Identify which cell holds the provided text, then report its (X, Y) central coordinate. 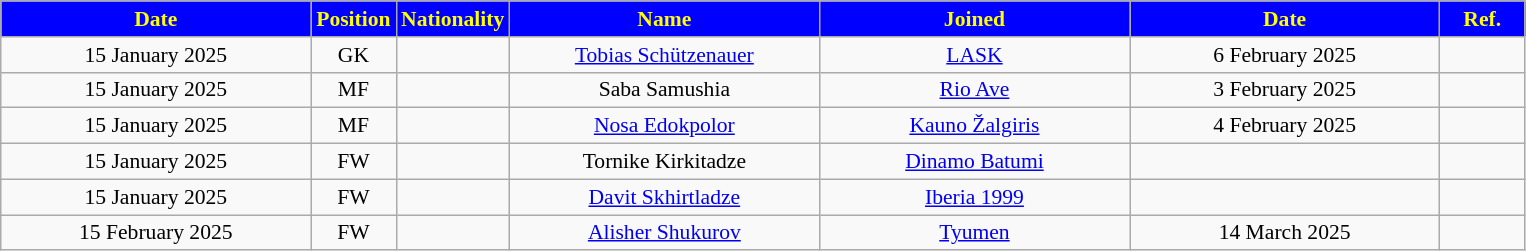
Kauno Žalgiris (974, 126)
14 March 2025 (1285, 233)
3 February 2025 (1285, 90)
Joined (974, 19)
Tornike Kirkitadze (664, 162)
Rio Ave (974, 90)
Saba Samushia (664, 90)
15 February 2025 (156, 233)
6 February 2025 (1285, 55)
Dinamo Batumi (974, 162)
Nosa Edokpolor (664, 126)
Tyumen (974, 233)
GK (354, 55)
Iberia 1999 (974, 197)
Alisher Shukurov (664, 233)
Name (664, 19)
Tobias Schützenauer (664, 55)
Nationality (452, 19)
4 February 2025 (1285, 126)
Davit Skhirtladze (664, 197)
LASK (974, 55)
Ref. (1482, 19)
Position (354, 19)
